Identify which cell holds the provided text, then report its (X, Y) central coordinate. 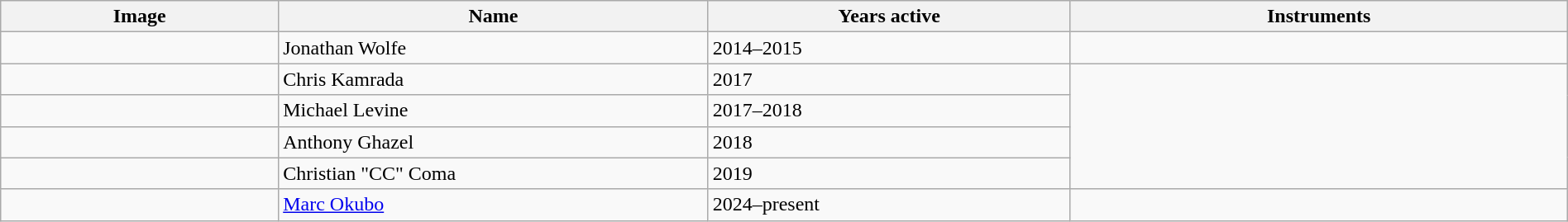
Chris Kamrada (493, 79)
Name (493, 17)
Anthony Ghazel (493, 142)
Marc Okubo (493, 205)
2014–2015 (889, 48)
2017 (889, 79)
2018 (889, 142)
Christian "CC" Coma (493, 173)
Jonathan Wolfe (493, 48)
2024–present (889, 205)
Years active (889, 17)
2019 (889, 173)
Instruments (1318, 17)
Image (140, 17)
Michael Levine (493, 111)
2017–2018 (889, 111)
